For the text-containing cell, return its midpoint in (X, Y) coordinate format. 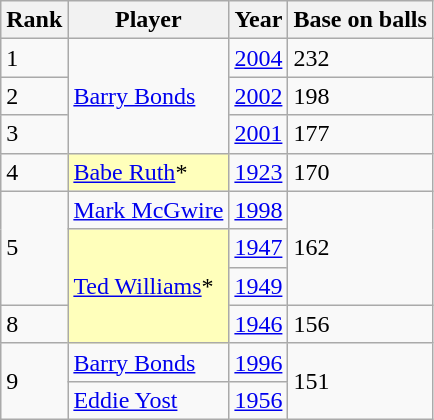
1956 (258, 400)
1946 (258, 324)
156 (360, 324)
177 (360, 134)
2 (34, 96)
Rank (34, 20)
151 (360, 381)
3 (34, 134)
1949 (258, 286)
198 (360, 96)
2002 (258, 96)
Eddie Yost (148, 400)
4 (34, 172)
170 (360, 172)
Year (258, 20)
1923 (258, 172)
Player (148, 20)
9 (34, 381)
1996 (258, 362)
162 (360, 248)
Babe Ruth* (148, 172)
2004 (258, 58)
2001 (258, 134)
1998 (258, 210)
8 (34, 324)
232 (360, 58)
Mark McGwire (148, 210)
1947 (258, 248)
Ted Williams* (148, 286)
1 (34, 58)
Base on balls (360, 20)
5 (34, 248)
